Extract the [x, y] coordinate from the center of the cell holding the provided text.  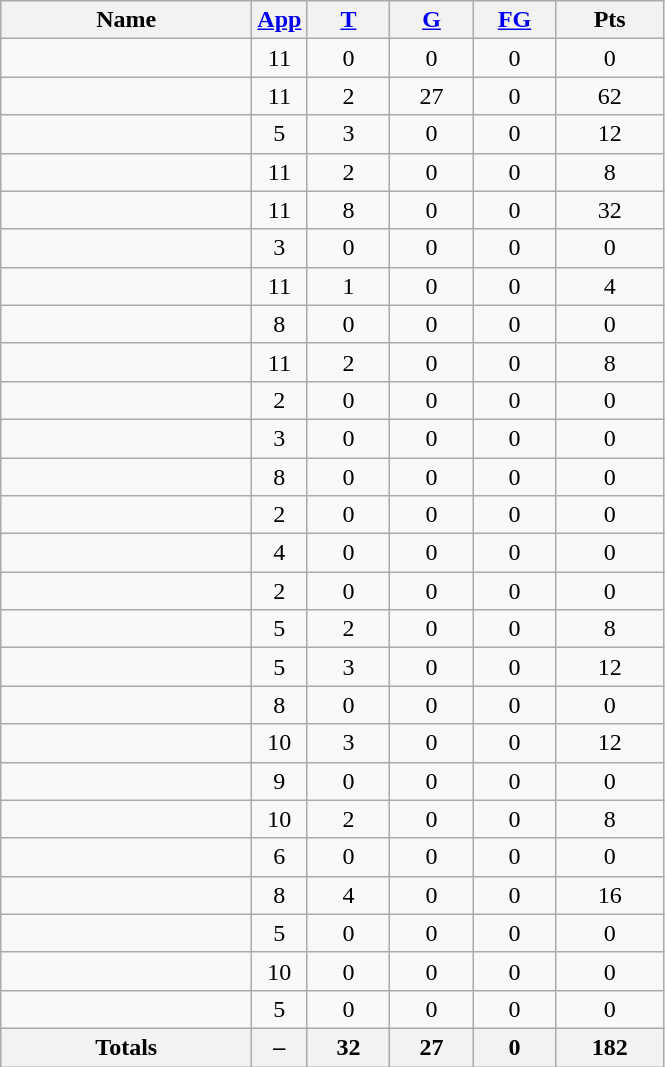
62 [610, 96]
App [280, 20]
T [348, 20]
FG [514, 20]
1 [348, 286]
Totals [126, 1047]
16 [610, 895]
9 [280, 781]
Pts [610, 20]
Name [126, 20]
– [280, 1047]
182 [610, 1047]
G [432, 20]
6 [280, 857]
